Locate the cell with the specified text and output its [x, y] center coordinate. 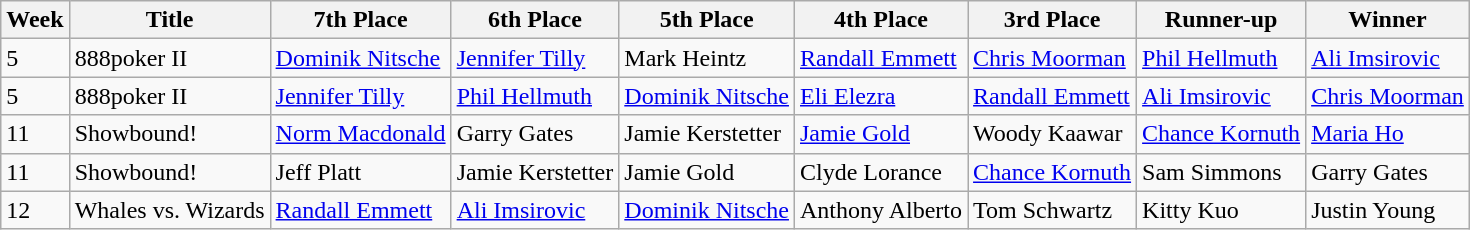
Title [170, 20]
Whales vs. Wizards [170, 210]
5th Place [707, 20]
6th Place [535, 20]
Mark Heintz [707, 58]
3rd Place [1052, 20]
Clyde Lorance [880, 172]
4th Place [880, 20]
Tom Schwartz [1052, 210]
Week [35, 20]
Maria Ho [1388, 134]
Runner-up [1222, 20]
Winner [1388, 20]
Justin Young [1388, 210]
Kitty Kuo [1222, 210]
12 [35, 210]
Jeff Platt [360, 172]
Norm Macdonald [360, 134]
Sam Simmons [1222, 172]
Eli Elezra [880, 96]
Anthony Alberto [880, 210]
Woody Kaawar [1052, 134]
7th Place [360, 20]
